Capture the cell that displays the provided text and extract its (x, y) central coordinate. 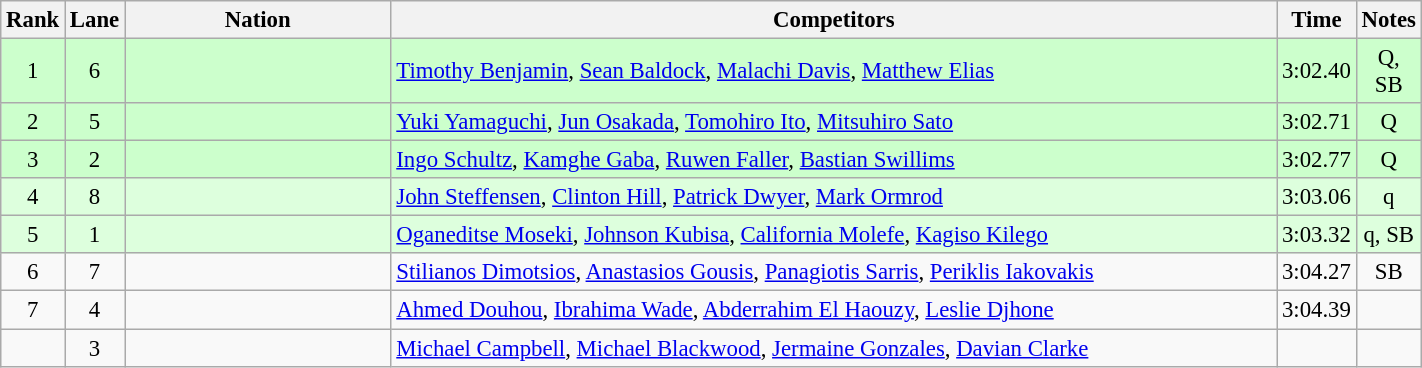
3:03.32 (1317, 235)
Oganeditse Moseki, Johnson Kubisa, California Molefe, Kagiso Kilego (834, 235)
Q, SB (1388, 72)
3:03.06 (1317, 197)
Time (1317, 20)
Competitors (834, 20)
3:02.77 (1317, 160)
8 (95, 197)
q, SB (1388, 235)
Rank (33, 20)
q (1388, 197)
Ahmed Douhou, Ibrahima Wade, Abderrahim El Haouzy, Leslie Djhone (834, 310)
Ingo Schultz, Kamghe Gaba, Ruwen Faller, Bastian Swillims (834, 160)
Nation (258, 20)
Michael Campbell, Michael Blackwood, Jermaine Gonzales, Davian Clarke (834, 348)
3:04.27 (1317, 273)
SB (1388, 273)
Timothy Benjamin, Sean Baldock, Malachi Davis, Matthew Elias (834, 72)
3:04.39 (1317, 310)
Yuki Yamaguchi, Jun Osakada, Tomohiro Ito, Mitsuhiro Sato (834, 122)
3:02.71 (1317, 122)
John Steffensen, Clinton Hill, Patrick Dwyer, Mark Ormrod (834, 197)
Stilianos Dimotsios, Anastasios Gousis, Panagiotis Sarris, Periklis Iakovakis (834, 273)
Notes (1388, 20)
Lane (95, 20)
3:02.40 (1317, 72)
